Identify which cell holds the provided text, then report its (X, Y) central coordinate. 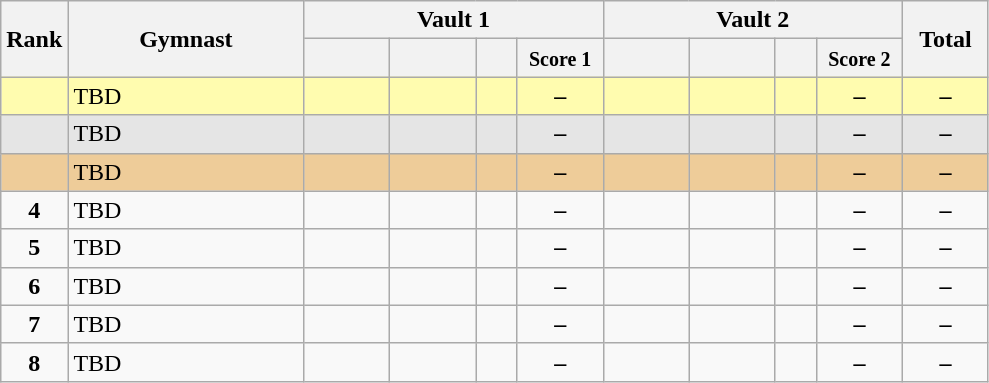
8 (34, 362)
6 (34, 286)
7 (34, 324)
Vault 2 (752, 20)
4 (34, 210)
5 (34, 248)
Gymnast (186, 39)
Rank (34, 39)
Score 1 (560, 58)
Total (945, 39)
Vault 1 (454, 20)
Score 2 (859, 58)
